Find where the given text appears and provide that cell's center as (X, Y) coordinate. 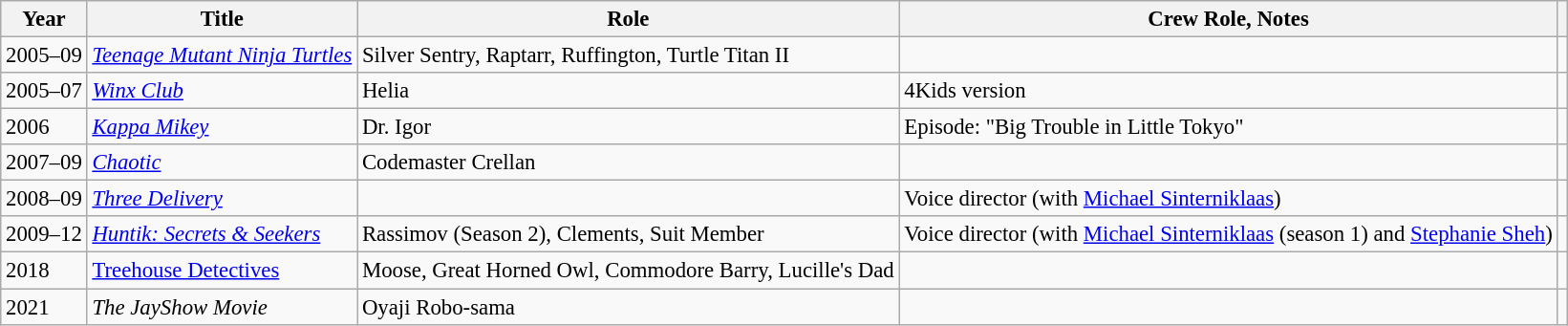
Teenage Mutant Ninja Turtles (222, 55)
2018 (44, 271)
Chaotic (222, 163)
2005–07 (44, 91)
4Kids version (1229, 91)
Huntik: Secrets & Seekers (222, 234)
Voice director (with Michael Sinterniklaas (season 1) and Stephanie Sheh) (1229, 234)
2021 (44, 307)
2008–09 (44, 199)
Treehouse Detectives (222, 271)
Rassimov (Season 2), Clements, Suit Member (629, 234)
Winx Club (222, 91)
2009–12 (44, 234)
Role (629, 19)
Episode: "Big Trouble in Little Tokyo" (1229, 127)
Dr. Igor (629, 127)
Three Delivery (222, 199)
2006 (44, 127)
Codemaster Crellan (629, 163)
Year (44, 19)
Moose, Great Horned Owl, Commodore Barry, Lucille's Dad (629, 271)
Kappa Mikey (222, 127)
Title (222, 19)
Voice director (with Michael Sinterniklaas) (1229, 199)
2005–09 (44, 55)
Oyaji Robo-sama (629, 307)
Crew Role, Notes (1229, 19)
2007–09 (44, 163)
Silver Sentry, Raptarr, Ruffington, Turtle Titan II (629, 55)
Helia (629, 91)
The JayShow Movie (222, 307)
